Scan for the cell matching the given text and deliver its (X, Y) coordinate at center. 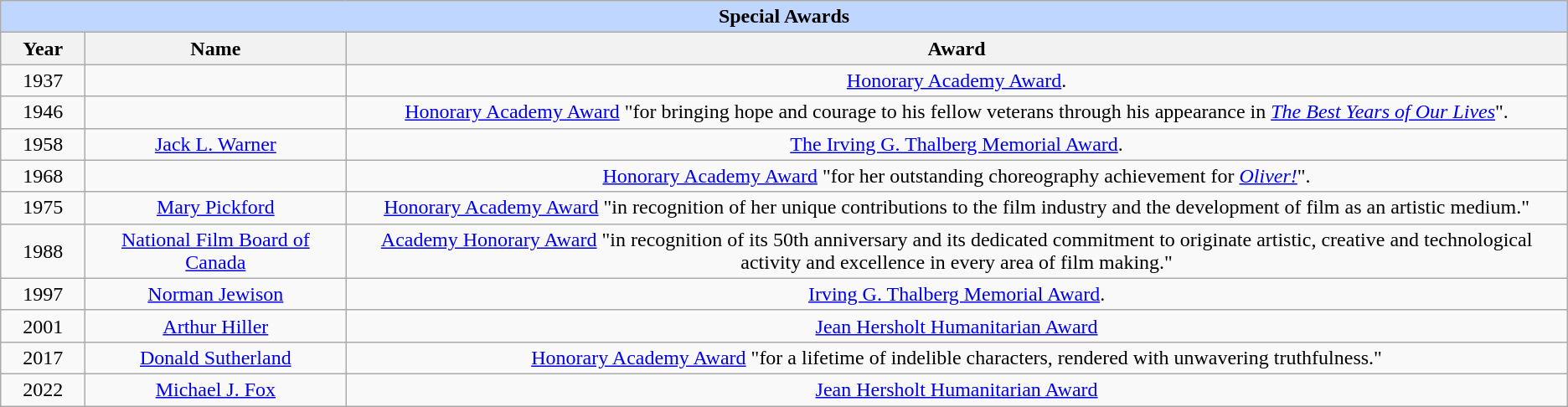
1968 (44, 176)
National Film Board of Canada (216, 251)
1937 (44, 80)
2022 (44, 389)
Name (216, 49)
Michael J. Fox (216, 389)
1997 (44, 294)
Honorary Academy Award "for a lifetime of indelible characters, rendered with unwavering truthfulness." (957, 358)
Arthur Hiller (216, 326)
Special Awards (784, 17)
Jack L. Warner (216, 144)
2017 (44, 358)
The Irving G. Thalberg Memorial Award. (957, 144)
Irving G. Thalberg Memorial Award. (957, 294)
Donald Sutherland (216, 358)
Honorary Academy Award "in recognition of her unique contributions to the film industry and the development of film as an artistic medium." (957, 208)
Mary Pickford (216, 208)
1988 (44, 251)
1958 (44, 144)
Honorary Academy Award "for her outstanding choreography achievement for Oliver!". (957, 176)
2001 (44, 326)
Year (44, 49)
Honorary Academy Award "for bringing hope and courage to his fellow veterans through his appearance in The Best Years of Our Lives". (957, 112)
Honorary Academy Award. (957, 80)
1975 (44, 208)
Norman Jewison (216, 294)
1946 (44, 112)
Award (957, 49)
